Search for the cell housing the specified text and yield its (X, Y) center coordinate. 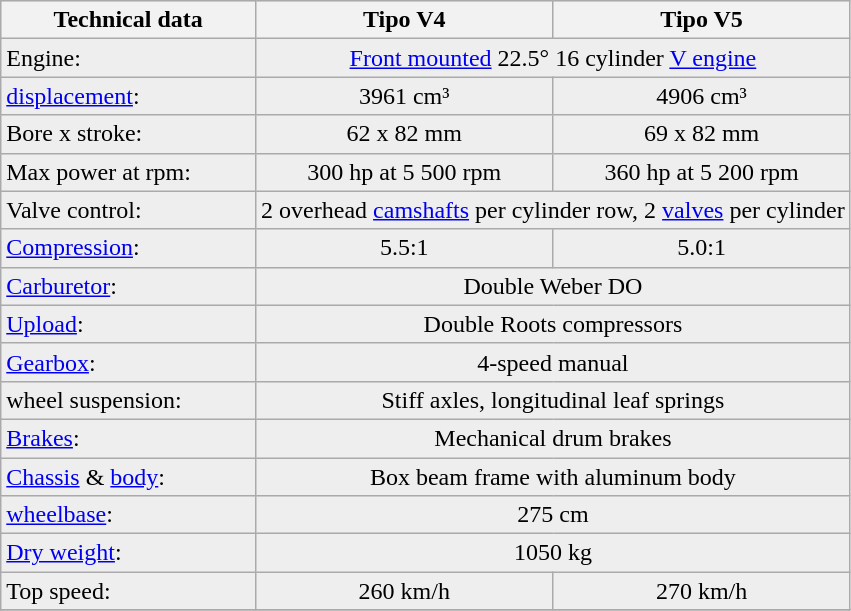
Engine: (128, 58)
Technical data (128, 20)
wheelbase: (128, 515)
Double Weber DO (554, 286)
2 overhead camshafts per cylinder row, 2 valves per cylinder (554, 210)
Upload: (128, 324)
Chassis & body: (128, 477)
62 x 82 mm (404, 134)
360 hp at 5 200 rpm (702, 172)
Valve control: (128, 210)
Top speed: (128, 591)
270 km/h (702, 591)
Double Roots compressors (554, 324)
5.0:1 (702, 248)
Tipo V4 (404, 20)
Dry weight: (128, 553)
Brakes: (128, 438)
1050 kg (554, 553)
Box beam frame with aluminum body (554, 477)
Stiff axles, longitudinal leaf springs (554, 400)
Carburetor: (128, 286)
5.5:1 (404, 248)
Max power at rpm: (128, 172)
300 hp at 5 500 rpm (404, 172)
displacement: (128, 96)
3961 cm³ (404, 96)
Tipo V5 (702, 20)
Bore x stroke: (128, 134)
4-speed manual (554, 362)
Gearbox: (128, 362)
wheel suspension: (128, 400)
Compression: (128, 248)
Mechanical drum brakes (554, 438)
Front mounted 22.5° 16 cylinder V engine (554, 58)
275 cm (554, 515)
69 x 82 mm (702, 134)
4906 cm³ (702, 96)
260 km/h (404, 591)
